Output the (x, y) coordinate of the center of the cell containing the given text.  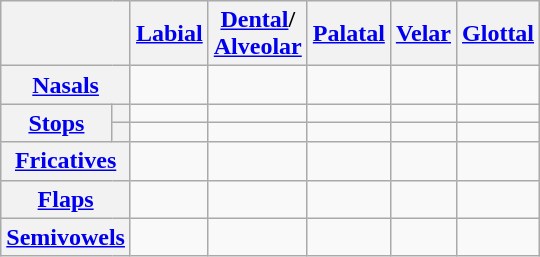
Stops (56, 123)
Dental/Alveolar (258, 34)
Velar (423, 34)
Labial (169, 34)
Semivowels (66, 237)
Fricatives (66, 161)
Glottal (498, 34)
Palatal (348, 34)
Flaps (66, 199)
Nasals (66, 85)
